Detect which cell encompasses the target text, then output its [X, Y] center coordinate. 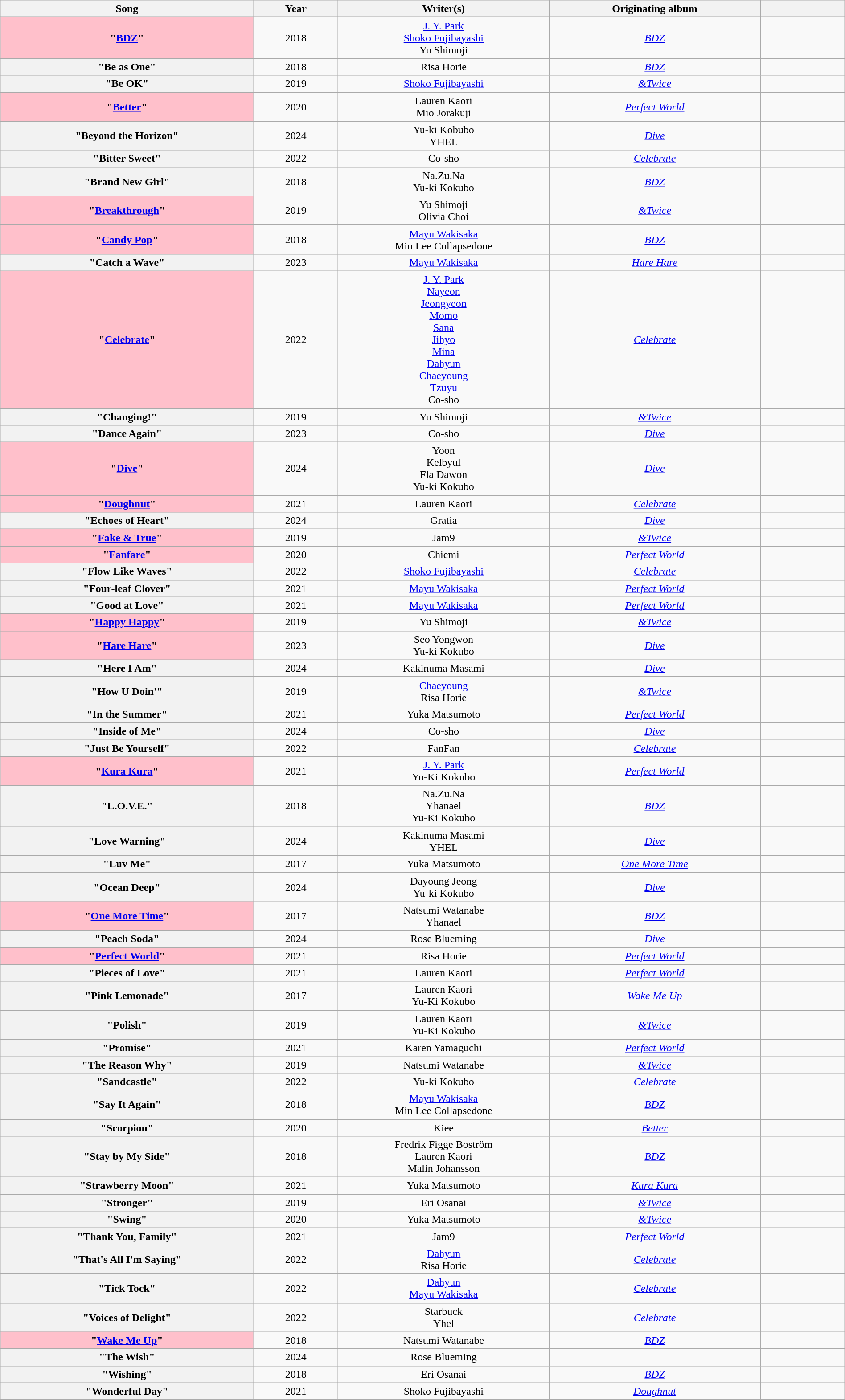
"L.O.V.E." [127, 806]
"Fake & True" [127, 538]
"How U Doin'" [127, 691]
"Catch a Wave" [127, 262]
Originating album [655, 9]
Karen Yamaguchi [444, 1048]
Better [655, 1127]
"Wake Me Up" [127, 1340]
Yu ShimojiOlivia Choi [444, 210]
J. Y. ParkYu-Ki Kokubo [444, 771]
"Sandcastle" [127, 1082]
"Tick Tock" [127, 1288]
Year [296, 9]
"That's All I'm Saying" [127, 1260]
J. Y. ParkNayeonJeongyeonMomoSanaJihyoMinaDahyunChaeyoungTzuyuCo-sho [444, 339]
"Better" [127, 107]
One More Time [655, 864]
Kiee [444, 1127]
"Scorpion" [127, 1127]
DahyunRisa Horie [444, 1260]
"BDZ" [127, 38]
StarbuckYhel [444, 1318]
"Wishing" [127, 1374]
"Breakthrough" [127, 210]
Song [127, 9]
"Hare Hare" [127, 645]
"Dive" [127, 469]
Lauren KaoriMio Jorakuji [444, 107]
Natsumi WatanabeYhanael [444, 916]
"Voices of Delight" [127, 1318]
"Changing!" [127, 416]
"One More Time" [127, 916]
"Flow Like Waves" [127, 571]
Kakinuma MasamiYHEL [444, 841]
Yu-ki Kokubo [444, 1082]
Hare Hare [655, 262]
"Strawberry Moon" [127, 1186]
Chiemi [444, 555]
Na.Zu.NaYu-ki Kokubo [444, 182]
"Candy Pop" [127, 240]
"Thank You, Family" [127, 1237]
"Polish" [127, 1024]
"Be OK" [127, 84]
"Love Warning" [127, 841]
"Stay by My Side" [127, 1157]
"Luv Me" [127, 864]
"Happy Happy" [127, 622]
"Wonderful Day" [127, 1391]
"Echoes of Heart" [127, 521]
"Dance Again" [127, 434]
"In the Summer" [127, 714]
"Brand New Girl" [127, 182]
FanFan [444, 748]
Fredrik Figge BoströmLauren KaoriMalin Johansson [444, 1157]
Writer(s) [444, 9]
Kura Kura [655, 1186]
"Promise" [127, 1048]
ChaeyoungRisa Horie [444, 691]
"Four-leaf Clover" [127, 588]
Kakinuma Masami [444, 668]
Dayoung JeongYu-ki Kokubo [444, 887]
"The Reason Why" [127, 1065]
Na.Zu.NaYhanaelYu-Ki Kokubo [444, 806]
"Perfect World" [127, 956]
YoonKelbyulFla DawonYu-ki Kokubo [444, 469]
"Bitter Sweet" [127, 159]
"Beyond the Horizon" [127, 135]
"Kura Kura" [127, 771]
"Swing" [127, 1220]
Wake Me Up [655, 996]
"Stronger" [127, 1203]
Doughnut [655, 1391]
Seo YongwonYu-ki Kokubo [444, 645]
"The Wish" [127, 1357]
"Be as One" [127, 67]
"Pink Lemonade" [127, 996]
"Celebrate" [127, 339]
DahyunMayu Wakisaka [444, 1288]
Gratia [444, 521]
Yu-ki KobuboYHEL [444, 135]
"Just Be Yourself" [127, 748]
"Inside of Me" [127, 731]
"Doughnut" [127, 504]
"Say It Again" [127, 1105]
"Peach Soda" [127, 939]
"Ocean Deep" [127, 887]
"Here I Am" [127, 668]
"Pieces of Love" [127, 973]
"Good at Love" [127, 605]
"Fanfare" [127, 555]
J. Y. ParkShoko FujibayashiYu Shimoji [444, 38]
